Pinpoint the cell where the given text exists, returning its (x, y) midpoint coordinate. 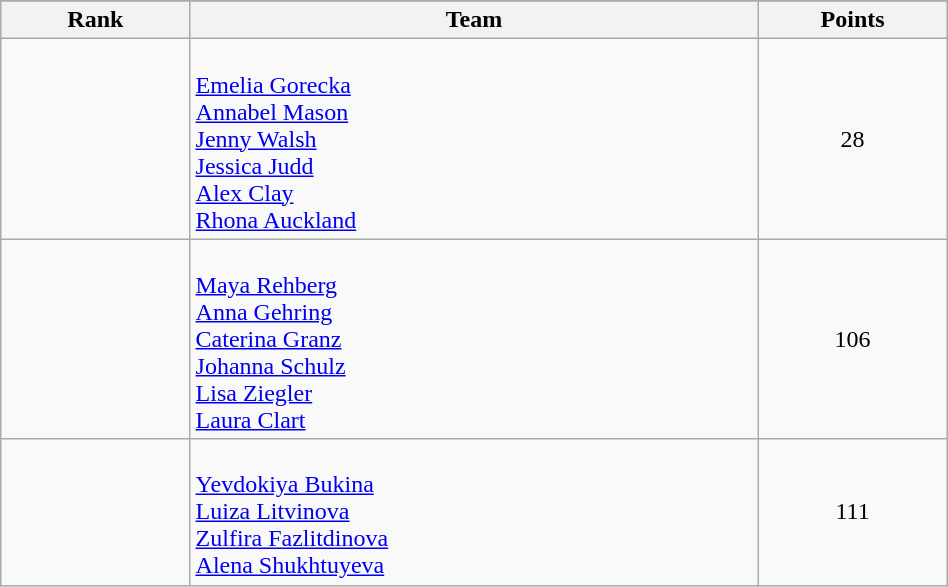
Team (474, 20)
111 (852, 512)
Rank (96, 20)
Yevdokiya BukinaLuiza LitvinovaZulfira FazlitdinovaAlena Shukhtuyeva (474, 512)
Points (852, 20)
28 (852, 139)
Maya RehbergAnna GehringCaterina GranzJohanna SchulzLisa ZieglerLaura Clart (474, 339)
106 (852, 339)
Emelia GoreckaAnnabel MasonJenny WalshJessica JuddAlex ClayRhona Auckland (474, 139)
